From the cell containing the given text, extract its center point as (X, Y) coordinate. 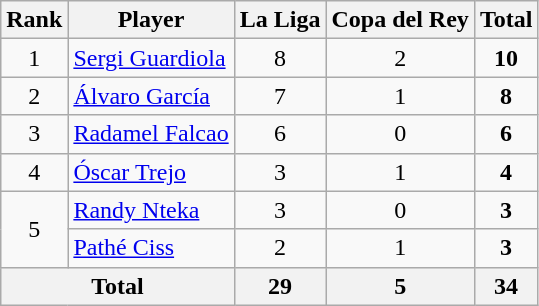
Álvaro García (151, 96)
7 (280, 96)
Randy Nteka (151, 210)
Óscar Trejo (151, 172)
10 (506, 58)
Rank (34, 20)
Sergi Guardiola (151, 58)
34 (506, 286)
Radamel Falcao (151, 134)
Pathé Ciss (151, 248)
Copa del Rey (400, 20)
Player (151, 20)
La Liga (280, 20)
29 (280, 286)
